Pinpoint the cell where the given text exists, returning its (x, y) midpoint coordinate. 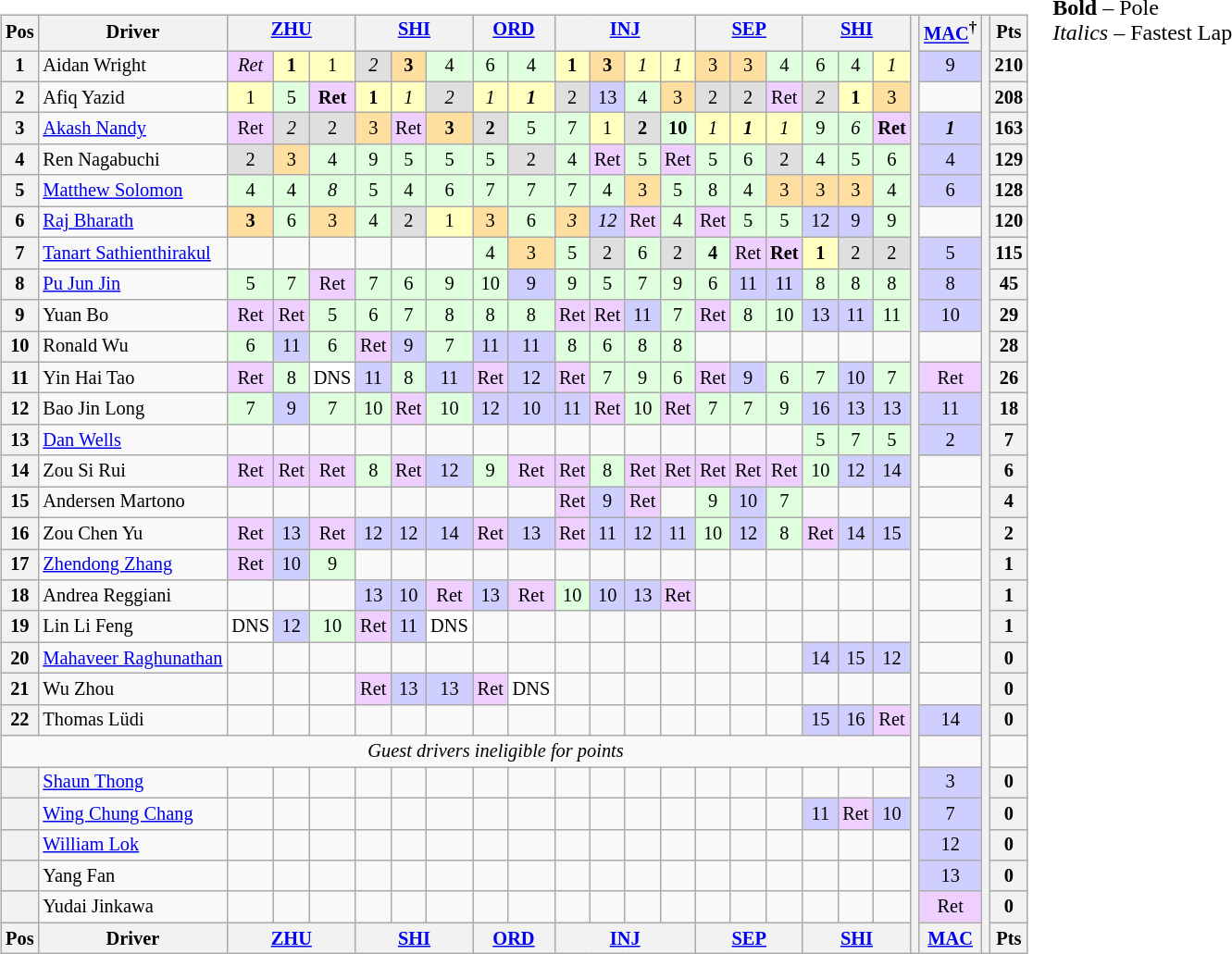
Akash Nandy (132, 129)
Yuan Bo (132, 316)
Yudai Jinkawa (132, 907)
Zou Chen Yu (132, 533)
29 (1009, 316)
Guest drivers ineligible for points (496, 751)
28 (1009, 347)
Mahaveer Raghunathan (132, 658)
120 (1009, 222)
208 (1009, 97)
Shaun Thong (132, 783)
20 (19, 658)
Ren Nagabuchi (132, 160)
Pu Jun Jin (132, 284)
19 (19, 626)
17 (19, 564)
Thomas Lüdi (132, 720)
115 (1009, 254)
163 (1009, 129)
Matthew Solomon (132, 191)
45 (1009, 284)
Tanart Sathienthirakul (132, 254)
129 (1009, 160)
Afiq Yazid (132, 97)
Aidan Wright (132, 67)
22 (19, 720)
Wu Zhou (132, 689)
Raj Bharath (132, 222)
21 (19, 689)
Yin Hai Tao (132, 378)
Yang Fan (132, 876)
210 (1009, 67)
MAC† (950, 33)
Ronald Wu (132, 347)
MAC (950, 938)
Zhendong Zhang (132, 564)
William Lok (132, 845)
Dan Wells (132, 440)
Zou Si Rui (132, 471)
Lin Li Feng (132, 626)
Andrea Reggiani (132, 596)
Wing Chung Chang (132, 813)
128 (1009, 191)
Bao Jin Long (132, 409)
Andersen Martono (132, 502)
26 (1009, 378)
